For the text-containing cell, return its midpoint in [x, y] coordinate format. 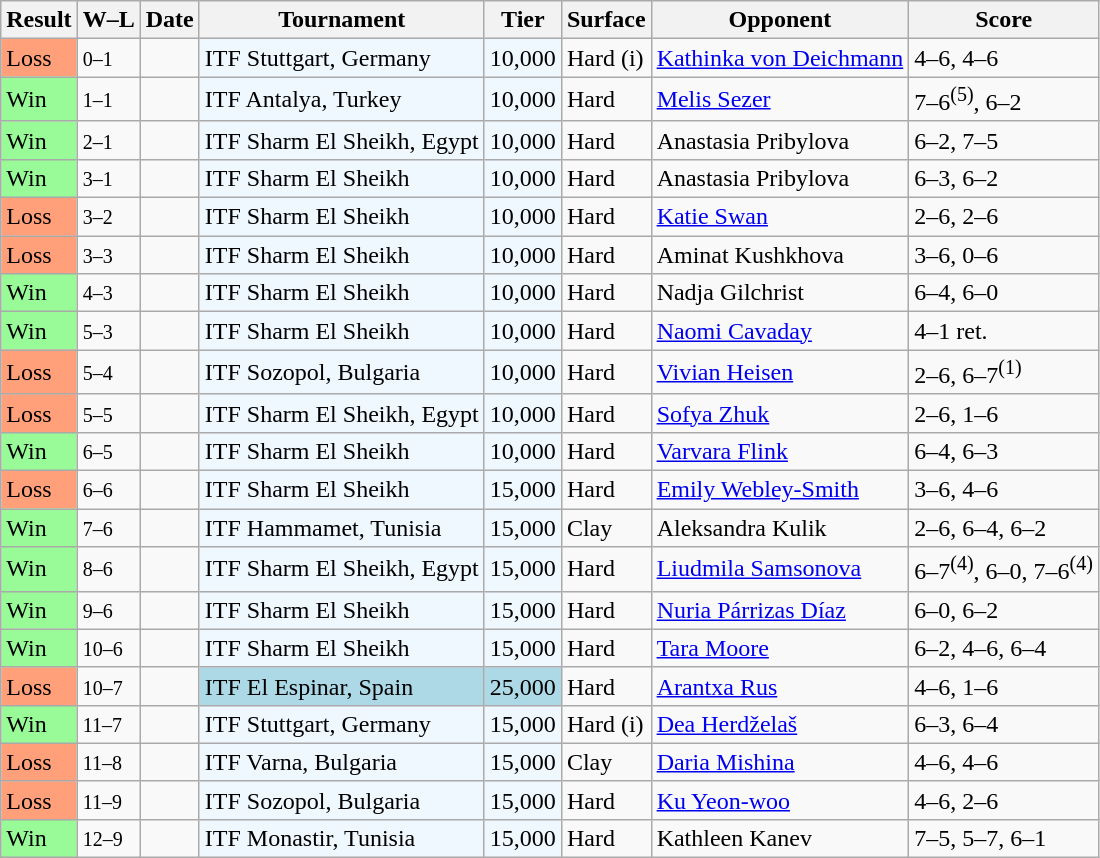
Date [170, 20]
5–4 [108, 372]
Liudmila Samsonova [780, 570]
ITF Hammamet, Tunisia [342, 528]
6–5 [108, 451]
Nadja Gilchrist [780, 293]
3–2 [108, 217]
Opponent [780, 20]
Ku Yeon-woo [780, 800]
6–2, 7–5 [1004, 140]
4–6, 1–6 [1004, 686]
4–3 [108, 293]
Melis Sezer [780, 100]
11–7 [108, 724]
11–8 [108, 762]
Result [39, 20]
10–7 [108, 686]
5–3 [108, 331]
2–6, 6–4, 6–2 [1004, 528]
Katie Swan [780, 217]
12–9 [108, 839]
8–6 [108, 570]
2–6, 2–6 [1004, 217]
6–6 [108, 489]
6–4, 6–0 [1004, 293]
4–1 ret. [1004, 331]
5–5 [108, 413]
Kathinka von Deichmann [780, 58]
6–3, 6–2 [1004, 178]
3–3 [108, 255]
10–6 [108, 648]
3–6, 4–6 [1004, 489]
6–4, 6–3 [1004, 451]
2–6, 1–6 [1004, 413]
Tara Moore [780, 648]
Emily Webley-Smith [780, 489]
Naomi Cavaday [780, 331]
7–6(5), 6–2 [1004, 100]
6–2, 4–6, 6–4 [1004, 648]
Nuria Párrizas Díaz [780, 610]
Arantxa Rus [780, 686]
11–9 [108, 800]
Vivian Heisen [780, 372]
2–6, 6–7(1) [1004, 372]
6–3, 6–4 [1004, 724]
Varvara Flink [780, 451]
9–6 [108, 610]
Dea Herdželaš [780, 724]
7–5, 5–7, 6–1 [1004, 839]
6–0, 6–2 [1004, 610]
7–6 [108, 528]
Daria Mishina [780, 762]
Kathleen Kanev [780, 839]
W–L [108, 20]
Tier [522, 20]
Aminat Kushkhova [780, 255]
ITF Antalya, Turkey [342, 100]
1–1 [108, 100]
Sofya Zhuk [780, 413]
3–6, 0–6 [1004, 255]
Aleksandra Kulik [780, 528]
6–7(4), 6–0, 7–6(4) [1004, 570]
ITF Monastir, Tunisia [342, 839]
25,000 [522, 686]
Score [1004, 20]
0–1 [108, 58]
3–1 [108, 178]
4–6, 2–6 [1004, 800]
ITF El Espinar, Spain [342, 686]
Surface [606, 20]
2–1 [108, 140]
ITF Varna, Bulgaria [342, 762]
Tournament [342, 20]
